Identify which cell holds the provided text, then report its [x, y] central coordinate. 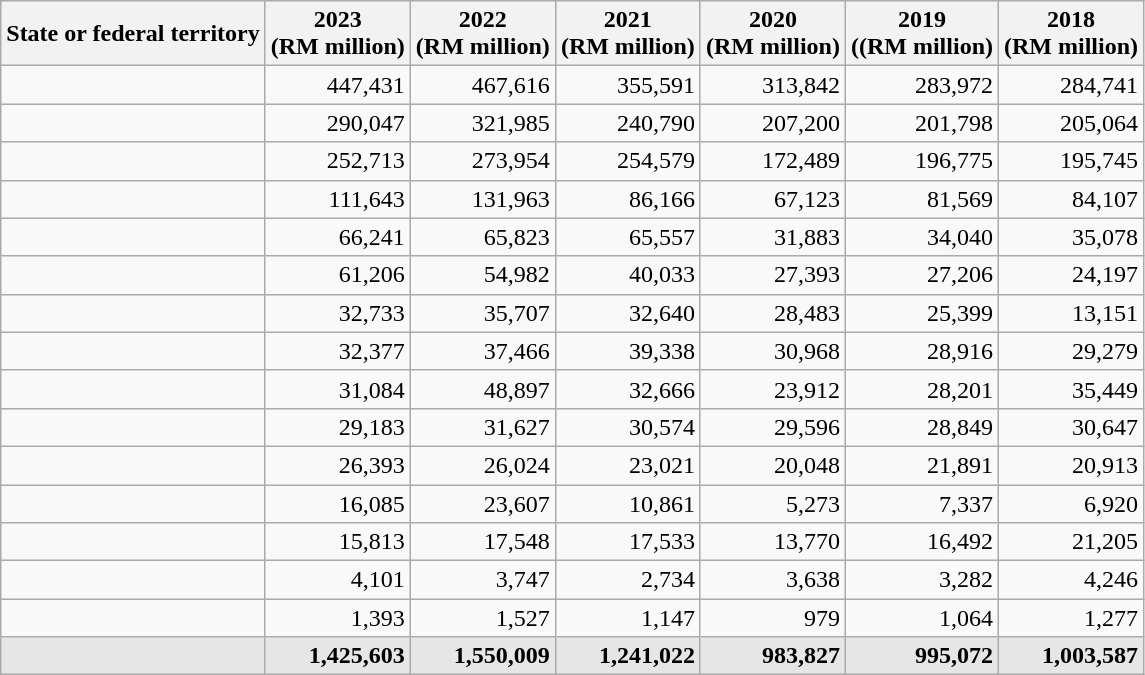
7,337 [922, 503]
1,425,603 [338, 656]
48,897 [482, 389]
54,982 [482, 275]
26,024 [482, 465]
254,579 [628, 161]
10,861 [628, 503]
284,741 [1072, 85]
84,107 [1072, 199]
34,040 [922, 237]
65,557 [628, 237]
32,640 [628, 313]
1,527 [482, 618]
27,393 [772, 275]
17,533 [628, 542]
21,891 [922, 465]
355,591 [628, 85]
995,072 [922, 656]
35,707 [482, 313]
1,147 [628, 618]
447,431 [338, 85]
1,241,022 [628, 656]
25,399 [922, 313]
5,273 [772, 503]
16,085 [338, 503]
313,842 [772, 85]
29,279 [1072, 351]
31,883 [772, 237]
30,647 [1072, 427]
273,954 [482, 161]
30,968 [772, 351]
16,492 [922, 542]
30,574 [628, 427]
29,183 [338, 427]
28,483 [772, 313]
28,916 [922, 351]
2023(RM million) [338, 34]
40,033 [628, 275]
207,200 [772, 123]
27,206 [922, 275]
2018(RM million) [1072, 34]
131,963 [482, 199]
3,638 [772, 580]
35,449 [1072, 389]
240,790 [628, 123]
17,548 [482, 542]
29,596 [772, 427]
983,827 [772, 656]
201,798 [922, 123]
20,048 [772, 465]
195,745 [1072, 161]
32,377 [338, 351]
65,823 [482, 237]
81,569 [922, 199]
State or federal territory [133, 34]
20,913 [1072, 465]
39,338 [628, 351]
252,713 [338, 161]
21,205 [1072, 542]
32,733 [338, 313]
1,550,009 [482, 656]
2021(RM million) [628, 34]
2022(RM million) [482, 34]
37,466 [482, 351]
61,206 [338, 275]
2020(RM million) [772, 34]
290,047 [338, 123]
32,666 [628, 389]
13,151 [1072, 313]
35,078 [1072, 237]
1,003,587 [1072, 656]
467,616 [482, 85]
1,393 [338, 618]
205,064 [1072, 123]
321,985 [482, 123]
28,201 [922, 389]
3,747 [482, 580]
23,607 [482, 503]
15,813 [338, 542]
28,849 [922, 427]
86,166 [628, 199]
31,627 [482, 427]
2,734 [628, 580]
283,972 [922, 85]
4,101 [338, 580]
1,277 [1072, 618]
2019((RM million) [922, 34]
111,643 [338, 199]
196,775 [922, 161]
13,770 [772, 542]
172,489 [772, 161]
3,282 [922, 580]
26,393 [338, 465]
31,084 [338, 389]
6,920 [1072, 503]
66,241 [338, 237]
23,912 [772, 389]
979 [772, 618]
67,123 [772, 199]
1,064 [922, 618]
23,021 [628, 465]
24,197 [1072, 275]
4,246 [1072, 580]
